For the text-containing cell, return its midpoint in (X, Y) coordinate format. 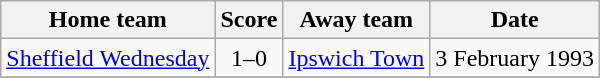
Score (249, 20)
Date (515, 20)
1–0 (249, 58)
3 February 1993 (515, 58)
Sheffield Wednesday (108, 58)
Ipswich Town (356, 58)
Away team (356, 20)
Home team (108, 20)
